From the cell containing the given text, extract its center point as (x, y) coordinate. 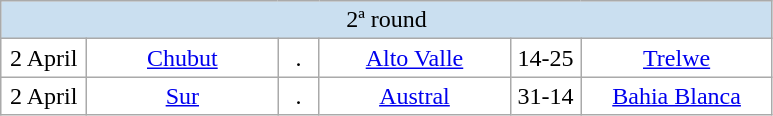
Trelwe (676, 58)
14-25 (546, 58)
Sur (182, 96)
Alto Valle (414, 58)
Chubut (182, 58)
2ª round (386, 20)
Bahia Blanca (676, 96)
Austral (414, 96)
31-14 (546, 96)
